Search for the cell housing the specified text and yield its [X, Y] center coordinate. 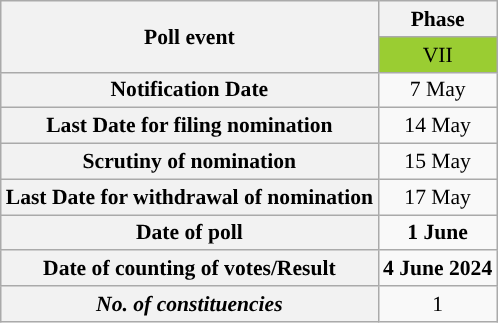
15 May [438, 161]
17 May [438, 197]
VII [438, 54]
No. of constituencies [190, 304]
Date of counting of votes/Result [190, 268]
Phase [438, 19]
1 [438, 304]
Last Date for filing nomination [190, 126]
7 May [438, 90]
Date of poll [190, 232]
Scrutiny of nomination [190, 161]
4 June 2024 [438, 268]
14 May [438, 126]
1 June [438, 232]
Notification Date [190, 90]
Poll event [190, 36]
Last Date for withdrawal of nomination [190, 197]
